From the cell containing the given text, extract its center point as (x, y) coordinate. 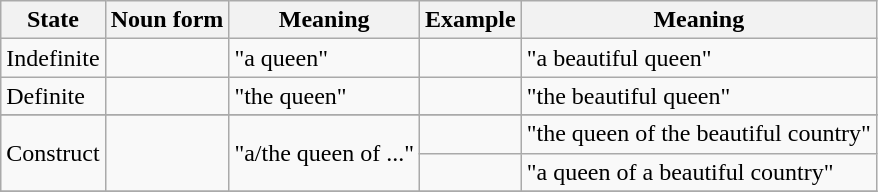
Definite (53, 96)
State (53, 20)
Example (470, 20)
"a beautiful queen" (698, 58)
Construct (53, 153)
"a queen of a beautiful country" (698, 172)
Indefinite (53, 58)
"a/the queen of ..." (324, 153)
"the beautiful queen" (698, 96)
"the queen of the beautiful country" (698, 134)
"the queen" (324, 96)
Noun form (167, 20)
"a queen" (324, 58)
